Return the (x, y) coordinate for the center point of the cell that contains the specified text.  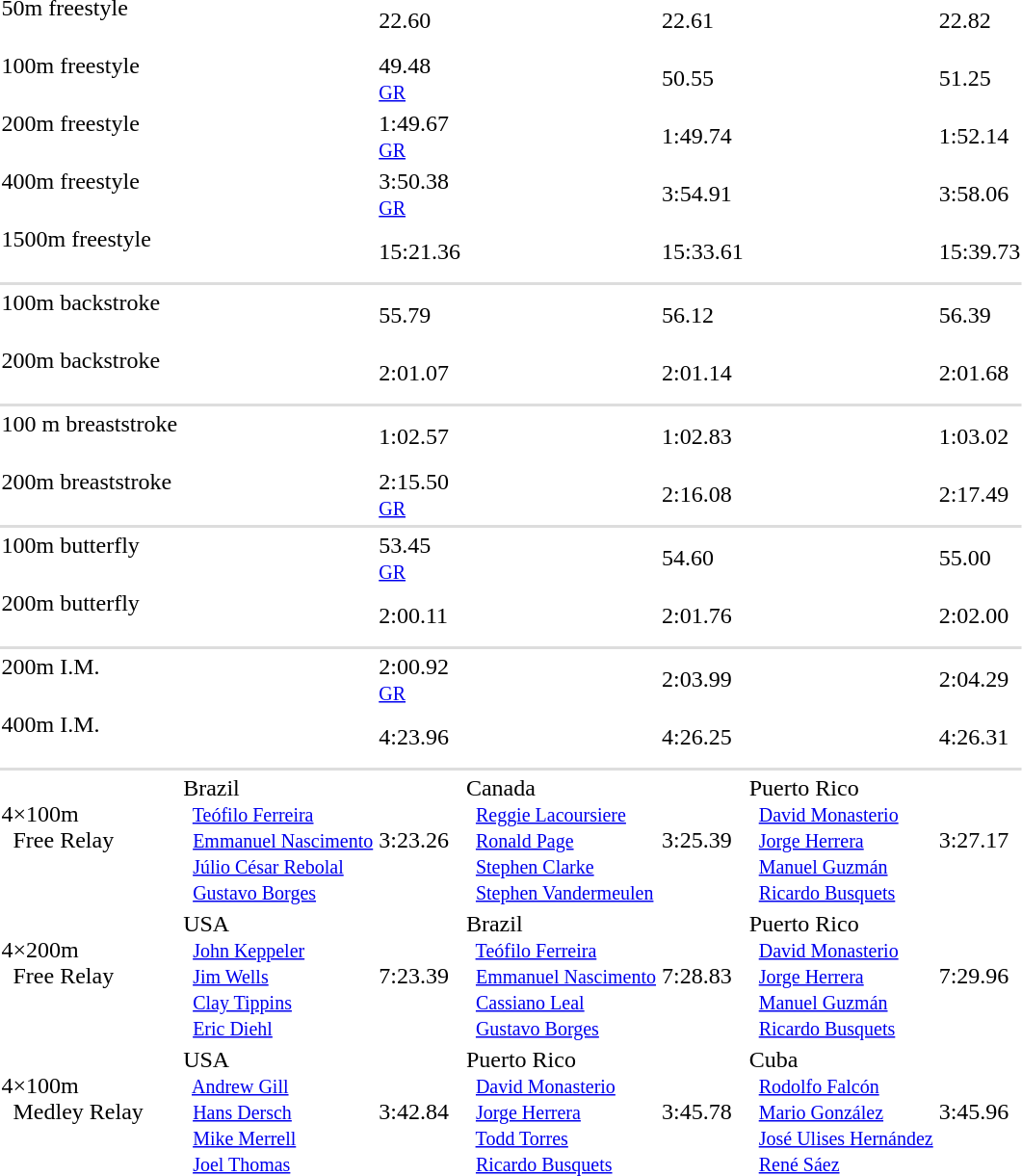
53.45 GR (420, 559)
56.39 (980, 316)
1:49.74 (703, 137)
400m freestyle (90, 195)
2:01.14 (703, 374)
Brazil Teófilo Ferreira Emmanuel Nascimento Júlio César Rebolal Gustavo Borges (278, 840)
4:26.25 (703, 738)
2:00.92 GR (420, 680)
2:03.99 (703, 680)
2:01.68 (980, 374)
3:50.38 GR (420, 195)
49.48 GR (420, 79)
100m freestyle (90, 79)
3:54.91 (703, 195)
3:23.26 (420, 840)
100 m breaststroke (90, 437)
7:23.39 (420, 976)
51.25 (980, 79)
15:39.73 (980, 252)
400m I.M. (90, 738)
200m butterfly (90, 616)
7:28.83 (703, 976)
2:02.00 (980, 616)
56.12 (703, 316)
Brazil Teófilo Ferreira Emmanuel Nascimento Cassiano Leal Gustavo Borges (561, 976)
4×100m Free Relay (90, 840)
2:00.11 (420, 616)
200m breaststroke (90, 495)
54.60 (703, 559)
15:33.61 (703, 252)
200m freestyle (90, 137)
4:26.31 (980, 738)
200m backstroke (90, 374)
100m backstroke (90, 316)
USA John Keppeler Jim Wells Clay Tippins Eric Diehl (278, 976)
1:49.67 GR (420, 137)
2:01.07 (420, 374)
2:17.49 (980, 495)
1:02.57 (420, 437)
1:52.14 (980, 137)
7:29.96 (980, 976)
15:21.36 (420, 252)
50.55 (703, 79)
3:25.39 (703, 840)
200m I.M. (90, 680)
4×200m Free Relay (90, 976)
3:27.17 (980, 840)
2:04.29 (980, 680)
1:03.02 (980, 437)
55.00 (980, 559)
100m butterfly (90, 559)
3:58.06 (980, 195)
2:16.08 (703, 495)
4:23.96 (420, 738)
Canada Reggie Lacoursiere Ronald Page Stephen Clarke Stephen Vandermeulen (561, 840)
1500m freestyle (90, 252)
55.79 (420, 316)
2:01.76 (703, 616)
1:02.83 (703, 437)
2:15.50 GR (420, 495)
